Identify which cell holds the provided text, then report its [x, y] central coordinate. 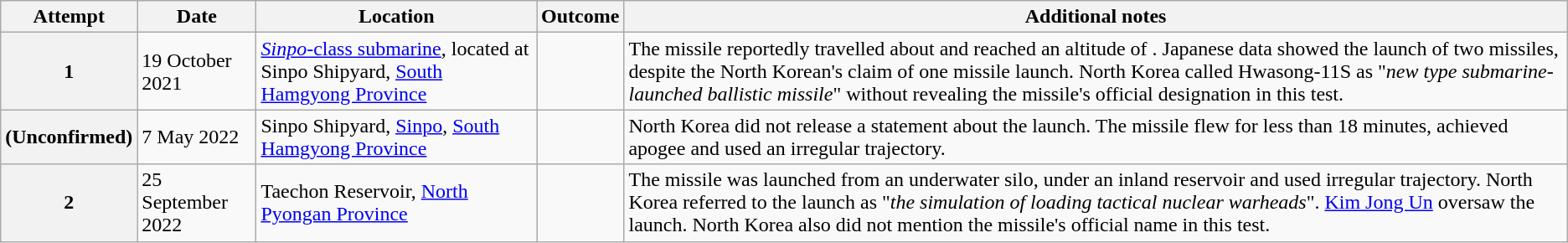
Attempt [69, 17]
(Unconfirmed) [69, 137]
Taechon Reservoir, North Pyongan Province [397, 203]
Outcome [580, 17]
1 [69, 71]
Location [397, 17]
Sinpo Shipyard, Sinpo, South Hamgyong Province [397, 137]
19 October 2021 [197, 71]
Sinpo-class submarine, located at Sinpo Shipyard, South Hamgyong Province [397, 71]
2 [69, 203]
7 May 2022 [197, 137]
Date [197, 17]
Additional notes [1096, 17]
25 September 2022 [197, 203]
